Locate the cell with the specified text and output its (X, Y) center coordinate. 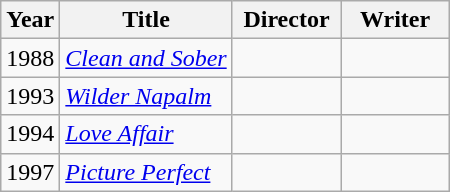
1993 (30, 96)
Title (146, 20)
Picture Perfect (146, 172)
Wilder Napalm (146, 96)
1994 (30, 134)
Love Affair (146, 134)
Writer (396, 20)
1988 (30, 58)
Clean and Sober (146, 58)
Year (30, 20)
1997 (30, 172)
Director (286, 20)
